Provide the [X, Y] coordinate of the cell's center where the given text is located.  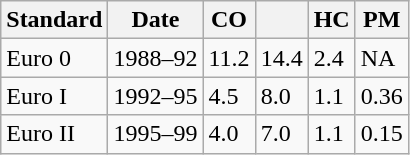
14.4 [282, 58]
0.36 [382, 96]
HC [332, 20]
Euro I [54, 96]
PM [382, 20]
4.0 [229, 134]
8.0 [282, 96]
1988–92 [156, 58]
Euro II [54, 134]
Standard [54, 20]
1995–99 [156, 134]
Euro 0 [54, 58]
0.15 [382, 134]
11.2 [229, 58]
7.0 [282, 134]
NA [382, 58]
CO [229, 20]
2.4 [332, 58]
4.5 [229, 96]
Date [156, 20]
1992–95 [156, 96]
